Output the (X, Y) coordinate of the center of the cell containing the given text.  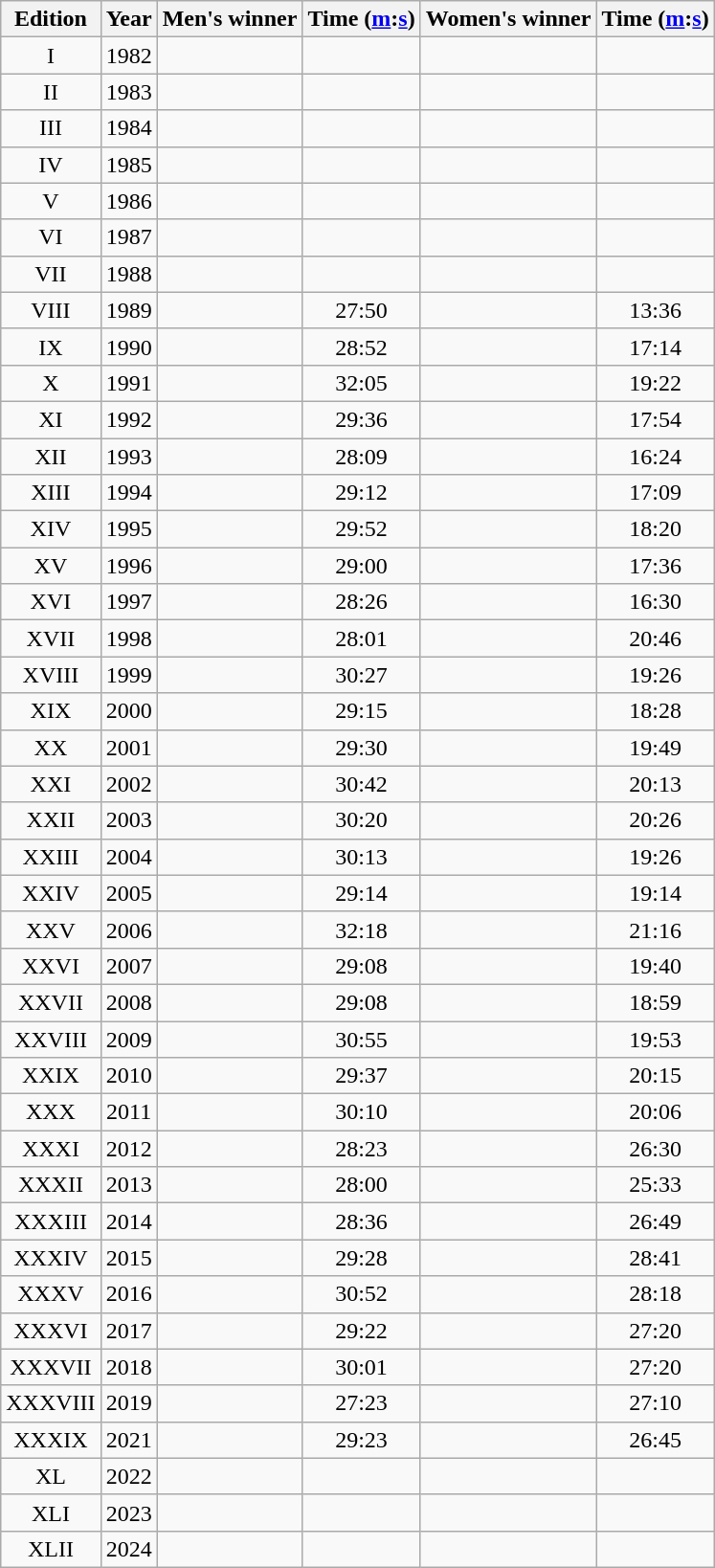
19:14 (655, 893)
1984 (128, 128)
XXIV (51, 893)
XXXVIII (51, 1403)
29:00 (362, 566)
2021 (128, 1440)
29:37 (362, 1076)
28:41 (655, 1258)
XLI (51, 1512)
28:52 (362, 347)
2018 (128, 1367)
29:23 (362, 1440)
30:52 (362, 1294)
17:36 (655, 566)
1985 (128, 165)
X (51, 383)
2008 (128, 1002)
32:05 (362, 383)
II (51, 92)
29:36 (362, 419)
XXXIII (51, 1221)
XXV (51, 930)
29:28 (362, 1258)
XXXI (51, 1149)
XXXVII (51, 1367)
IV (51, 165)
XXX (51, 1112)
Year (128, 19)
XX (51, 748)
XIV (51, 529)
17:54 (655, 419)
IX (51, 347)
2022 (128, 1476)
16:24 (655, 457)
2010 (128, 1076)
1989 (128, 310)
19:53 (655, 1039)
29:22 (362, 1331)
2012 (128, 1149)
VII (51, 274)
20:26 (655, 820)
29:15 (362, 711)
20:06 (655, 1112)
1990 (128, 347)
2011 (128, 1112)
XV (51, 566)
XXXVI (51, 1331)
2017 (128, 1331)
XVIII (51, 675)
29:12 (362, 493)
XXIII (51, 857)
2001 (128, 748)
26:45 (655, 1440)
30:27 (362, 675)
30:55 (362, 1039)
18:28 (655, 711)
30:13 (362, 857)
III (51, 128)
28:36 (362, 1221)
1997 (128, 602)
21:16 (655, 930)
XIII (51, 493)
1991 (128, 383)
Men's winner (230, 19)
20:15 (655, 1076)
2005 (128, 893)
13:36 (655, 310)
2013 (128, 1185)
1986 (128, 201)
27:10 (655, 1403)
1988 (128, 274)
XXXIX (51, 1440)
30:10 (362, 1112)
27:23 (362, 1403)
26:49 (655, 1221)
28:01 (362, 638)
1987 (128, 237)
XXVI (51, 966)
XXIX (51, 1076)
1998 (128, 638)
2003 (128, 820)
20:46 (655, 638)
XXXII (51, 1185)
2002 (128, 784)
VIII (51, 310)
18:59 (655, 1002)
28:18 (655, 1294)
30:01 (362, 1367)
2009 (128, 1039)
2024 (128, 1549)
29:30 (362, 748)
1994 (128, 493)
I (51, 56)
1996 (128, 566)
28:26 (362, 602)
17:09 (655, 493)
XVII (51, 638)
2007 (128, 966)
XXVII (51, 1002)
19:49 (655, 748)
XII (51, 457)
19:22 (655, 383)
18:20 (655, 529)
XI (51, 419)
Edition (51, 19)
XL (51, 1476)
XIX (51, 711)
29:52 (362, 529)
2000 (128, 711)
2015 (128, 1258)
16:30 (655, 602)
28:09 (362, 457)
30:20 (362, 820)
1993 (128, 457)
2014 (128, 1221)
Women's winner (508, 19)
1982 (128, 56)
2016 (128, 1294)
29:14 (362, 893)
32:18 (362, 930)
XXXV (51, 1294)
25:33 (655, 1185)
1992 (128, 419)
1983 (128, 92)
XLII (51, 1549)
XXI (51, 784)
XXVIII (51, 1039)
2023 (128, 1512)
20:13 (655, 784)
30:42 (362, 784)
1995 (128, 529)
2004 (128, 857)
28:23 (362, 1149)
V (51, 201)
XXII (51, 820)
VI (51, 237)
XXXIV (51, 1258)
26:30 (655, 1149)
19:40 (655, 966)
2006 (128, 930)
27:50 (362, 310)
17:14 (655, 347)
1999 (128, 675)
2019 (128, 1403)
28:00 (362, 1185)
XVI (51, 602)
